Find where the given text appears and provide that cell's center as (x, y) coordinate. 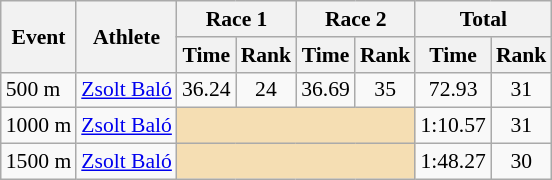
Race 1 (236, 19)
1000 m (38, 126)
Athlete (126, 36)
35 (386, 90)
30 (522, 162)
36.69 (326, 90)
Total (483, 19)
Event (38, 36)
36.24 (206, 90)
500 m (38, 90)
72.93 (452, 90)
Race 2 (356, 19)
1:10.57 (452, 126)
24 (266, 90)
1:48.27 (452, 162)
1500 m (38, 162)
